Detect which cell encompasses the target text, then output its (X, Y) center coordinate. 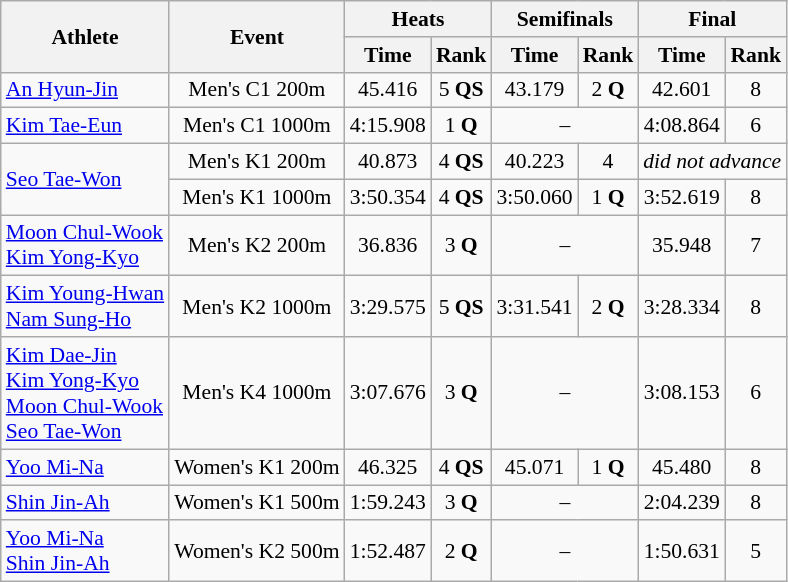
45.480 (682, 467)
1:59.243 (388, 503)
3:50.060 (534, 197)
Men's C1 200m (256, 90)
Men's K1 200m (256, 162)
Moon Chul-Wook Kim Yong-Kyo (85, 246)
Women's K1 500m (256, 503)
4:08.864 (682, 126)
43.179 (534, 90)
1:52.487 (388, 552)
Event (256, 36)
3:07.676 (388, 393)
Seo Tae-Won (85, 180)
2:04.239 (682, 503)
Athlete (85, 36)
Shin Jin-Ah (85, 503)
36.836 (388, 246)
did not advance (712, 162)
Men's C1 1000m (256, 126)
4 (608, 162)
42.601 (682, 90)
Final (712, 19)
Kim Tae-Eun (85, 126)
An Hyun-Jin (85, 90)
3:31.541 (534, 306)
40.223 (534, 162)
Men's K4 1000m (256, 393)
35.948 (682, 246)
Kim Dae-Jin Kim Yong-Kyo Moon Chul-Wook Seo Tae-Won (85, 393)
Kim Young-Hwan Nam Sung-Ho (85, 306)
3:50.354 (388, 197)
1:50.631 (682, 552)
Men's K2 200m (256, 246)
Women's K1 200m (256, 467)
4:15.908 (388, 126)
Yoo Mi-Na (85, 467)
45.416 (388, 90)
46.325 (388, 467)
40.873 (388, 162)
3:52.619 (682, 197)
Yoo Mi-Na Shin Jin-Ah (85, 552)
Heats (418, 19)
Women's K2 500m (256, 552)
Semifinals (564, 19)
Men's K2 1000m (256, 306)
7 (756, 246)
3:29.575 (388, 306)
5 (756, 552)
3:08.153 (682, 393)
45.071 (534, 467)
3:28.334 (682, 306)
Men's K1 1000m (256, 197)
